Scan for the cell matching the given text and deliver its (X, Y) coordinate at center. 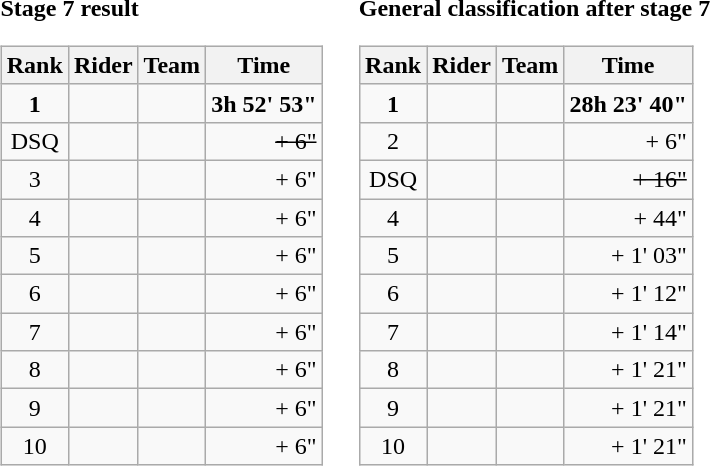
+ 16" (628, 179)
+ 1' 14" (628, 332)
+ 44" (628, 217)
+ 1' 03" (628, 256)
+ 1' 12" (628, 294)
3h 52' 53" (264, 103)
2 (394, 141)
28h 23' 40" (628, 103)
3 (34, 179)
